Identify which cell holds the provided text, then report its (X, Y) central coordinate. 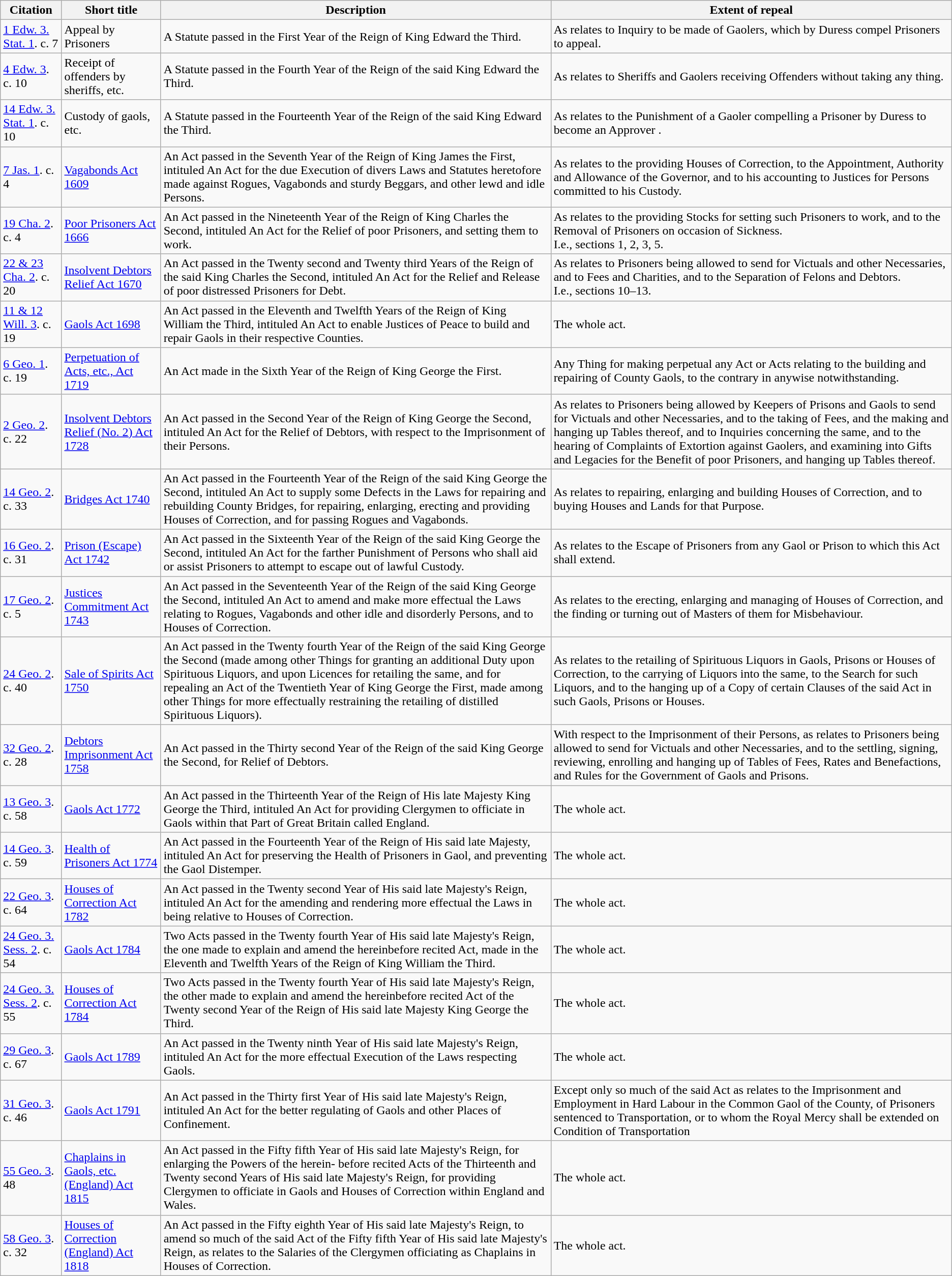
A Statute passed in the Fourth Year of the Reign of the said King Edward the Third. (356, 76)
Gaols Act 1789 (111, 1057)
14 Edw. 3. Stat. 1. c. 10 (31, 123)
13 Geo. 3. c. 58 (31, 809)
Sale of Spirits Act 1750 (111, 681)
14 Geo. 2. c. 33 (31, 499)
Insolvent Debtors Relief (No. 2) Act 1728 (111, 431)
A Statute passed in the Fourteenth Year of the Reign of the said King Edward the Third. (356, 123)
55 Geo. 3. 48 (31, 1178)
Vagabonds Act 1609 (111, 177)
Gaols Act 1772 (111, 809)
Justices Commitment Act 1743 (111, 606)
Houses of Correction Act 1784 (111, 1003)
11 & 12 Will. 3. c. 19 (31, 324)
Debtors Imprisonment Act 1758 (111, 755)
Insolvent Debtors Relief Act 1670 (111, 277)
14 Geo. 3. c. 59 (31, 856)
4 Edw. 3. c. 10 (31, 76)
6 Geo. 1. c. 19 (31, 371)
As relates to repairing, enlarging and building Houses of Correction, and to buying Houses and Lands for that Purpose. (751, 499)
Chaplains in Gaols, etc. (England) Act 1815 (111, 1178)
Gaols Act 1791 (111, 1110)
31 Geo. 3. c. 46 (31, 1110)
24 Geo. 2. c. 40 (31, 681)
Citation (31, 10)
An Act passed in the Thirty second Year of the Reign of the said King George the Second, for Relief of Debtors. (356, 755)
A Statute passed in the First Year of the Reign of King Edward the Third. (356, 37)
Any Thing for making perpetual any Act or Acts relating to the building and repairing of County Gaols, to the contrary in anywise notwithstanding. (751, 371)
Health of Prisoners Act 1774 (111, 856)
Poor Prisoners Act 1666 (111, 230)
Custody of gaols, etc. (111, 123)
24 Geo. 3. Sess. 2. c. 55 (31, 1003)
Short title (111, 10)
24 Geo. 3. Sess. 2. c. 54 (31, 949)
32 Geo. 2. c. 28 (31, 755)
Extent of repeal (751, 10)
16 Geo. 2. c. 31 (31, 553)
As relates to the erecting, enlarging and managing of Houses of Correction, and the finding or turning out of Masters of them for Misbehaviour. (751, 606)
22 Geo. 3. c. 64 (31, 903)
22 & 23 Cha. 2. c. 20 (31, 277)
2 Geo. 2. c. 22 (31, 431)
As relates to Sheriffs and Gaolers receiving Offenders without taking any thing. (751, 76)
1 Edw. 3. Stat. 1. c. 7 (31, 37)
Bridges Act 1740 (111, 499)
17 Geo. 2. c. 5 (31, 606)
Gaols Act 1698 (111, 324)
Prison (Escape) Act 1742 (111, 553)
As relates to Inquiry to be made of Gaolers, which by Duress compel Prisoners to appeal. (751, 37)
Perpetuation of Acts, etc., Act 1719 (111, 371)
19 Cha. 2. c. 4 (31, 230)
As relates to the Escape of Prisoners from any Gaol or Prison to which this Act shall extend. (751, 553)
An Act made in the Sixth Year of the Reign of King George the First. (356, 371)
Receipt of offenders by sheriffs, etc. (111, 76)
As relates to the Punishment of a Gaoler compelling a Prisoner by Duress to become an Approver . (751, 123)
Houses of Correction Act 1782 (111, 903)
Appeal by Prisoners (111, 37)
7 Jas. 1. c. 4 (31, 177)
Description (356, 10)
Gaols Act 1784 (111, 949)
29 Geo. 3. c. 67 (31, 1057)
Houses of Correction (England) Act 1818 (111, 1245)
58 Geo. 3. c. 32 (31, 1245)
